Find where the given text appears and provide that cell's center as [X, Y] coordinate. 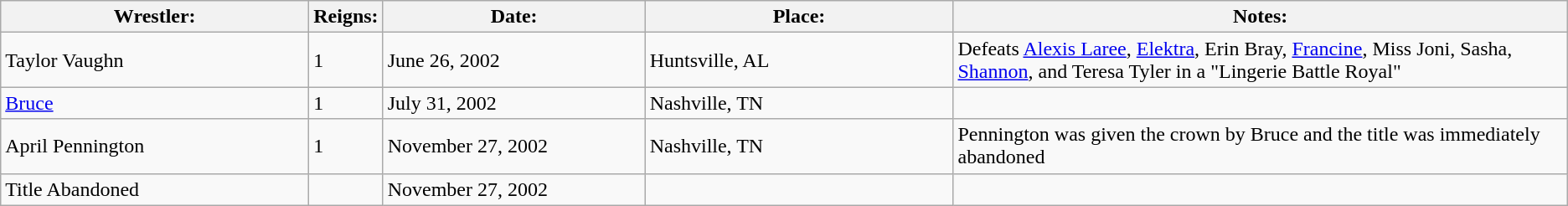
Place: [799, 17]
April Pennington [155, 146]
Taylor Vaughn [155, 60]
Date: [514, 17]
Huntsville, AL [799, 60]
Title Abandoned [155, 189]
Reigns: [346, 17]
July 31, 2002 [514, 103]
Notes: [1260, 17]
Wrestler: [155, 17]
Pennington was given the crown by Bruce and the title was immediately abandoned [1260, 146]
June 26, 2002 [514, 60]
Defeats Alexis Laree, Elektra, Erin Bray, Francine, Miss Joni, Sasha, Shannon, and Teresa Tyler in a "Lingerie Battle Royal" [1260, 60]
Bruce [155, 103]
